Provide the [X, Y] coordinate of the cell's center where the given text is located.  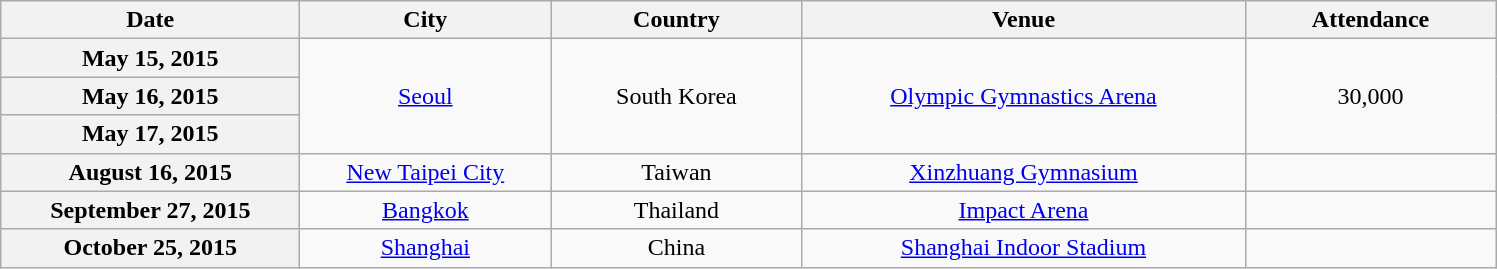
Attendance [1370, 20]
Date [150, 20]
October 25, 2015 [150, 248]
30,000 [1370, 96]
May 15, 2015 [150, 58]
Impact Arena [1024, 210]
Shanghai Indoor Stadium [1024, 248]
May 16, 2015 [150, 96]
Thailand [676, 210]
City [426, 20]
August 16, 2015 [150, 172]
May 17, 2015 [150, 134]
China [676, 248]
Taiwan [676, 172]
Shanghai [426, 248]
South Korea [676, 96]
September 27, 2015 [150, 210]
Country [676, 20]
Olympic Gymnastics Arena [1024, 96]
Venue [1024, 20]
New Taipei City [426, 172]
Seoul [426, 96]
Xinzhuang Gymnasium [1024, 172]
Bangkok [426, 210]
